Return the [x, y] coordinate for the center point of the cell that contains the specified text.  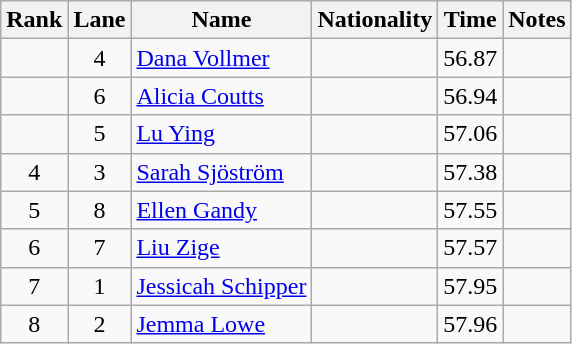
Rank [34, 20]
Name [222, 20]
Ellen Gandy [222, 210]
2 [100, 324]
Liu Zige [222, 248]
3 [100, 172]
Dana Vollmer [222, 58]
Nationality [375, 20]
56.94 [470, 96]
Lane [100, 20]
56.87 [470, 58]
57.38 [470, 172]
Lu Ying [222, 134]
57.57 [470, 248]
57.55 [470, 210]
Sarah Sjöström [222, 172]
57.95 [470, 286]
57.96 [470, 324]
Jessicah Schipper [222, 286]
Jemma Lowe [222, 324]
1 [100, 286]
Alicia Coutts [222, 96]
Notes [537, 20]
Time [470, 20]
57.06 [470, 134]
